Capture the cell that displays the provided text and extract its (X, Y) central coordinate. 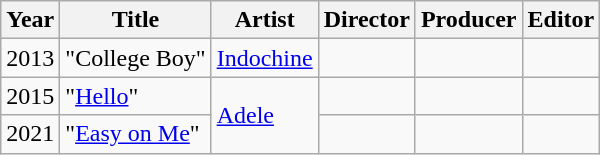
Adele (264, 115)
2021 (30, 134)
"Hello" (136, 96)
2015 (30, 96)
Title (136, 20)
2013 (30, 58)
Director (366, 20)
Editor (561, 20)
Artist (264, 20)
"Easy on Me" (136, 134)
Producer (468, 20)
"College Boy" (136, 58)
Indochine (264, 58)
Year (30, 20)
